Return (X, Y) of the center of cell containing provided text 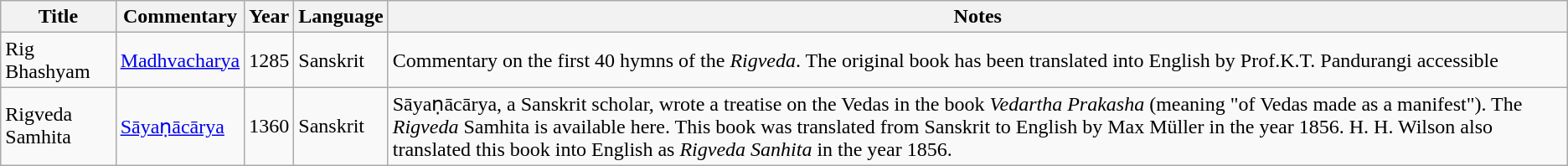
Notes (977, 17)
Rig Bhashyam (59, 60)
Language (341, 17)
Commentary (180, 17)
Commentary on the first 40 hymns of the Rigveda. The original book has been translated into English by Prof.K.T. Pandurangi accessible (977, 60)
Rigveda Samhita (59, 127)
Madhvacharya (180, 60)
1360 (270, 127)
Sāyaṇācārya (180, 127)
Year (270, 17)
1285 (270, 60)
Title (59, 17)
